Capture the cell that displays the provided text and extract its (x, y) central coordinate. 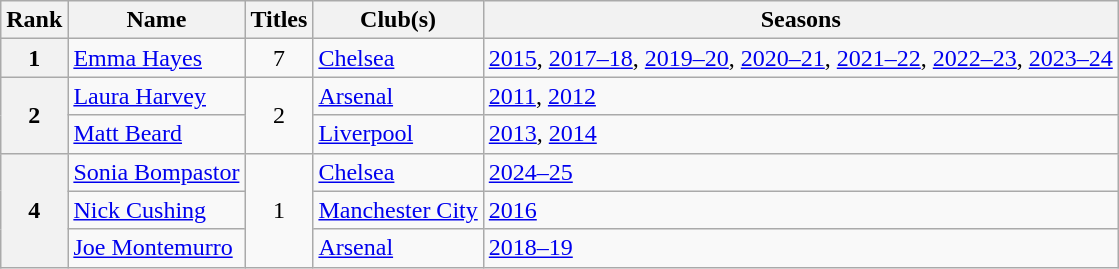
Joe Montemurro (156, 248)
Sonia Bompastor (156, 172)
2016 (800, 210)
Matt Beard (156, 134)
Nick Cushing (156, 210)
4 (34, 210)
Rank (34, 20)
Laura Harvey (156, 96)
Liverpool (398, 134)
Emma Hayes (156, 58)
Titles (279, 20)
Seasons (800, 20)
2018–19 (800, 248)
2013, 2014 (800, 134)
2015, 2017–18, 2019–20, 2020–21, 2021–22, 2022–23, 2023–24 (800, 58)
7 (279, 58)
Club(s) (398, 20)
Manchester City (398, 210)
2011, 2012 (800, 96)
Name (156, 20)
2024–25 (800, 172)
